Extract the (x, y) coordinate from the center of the cell holding the provided text.  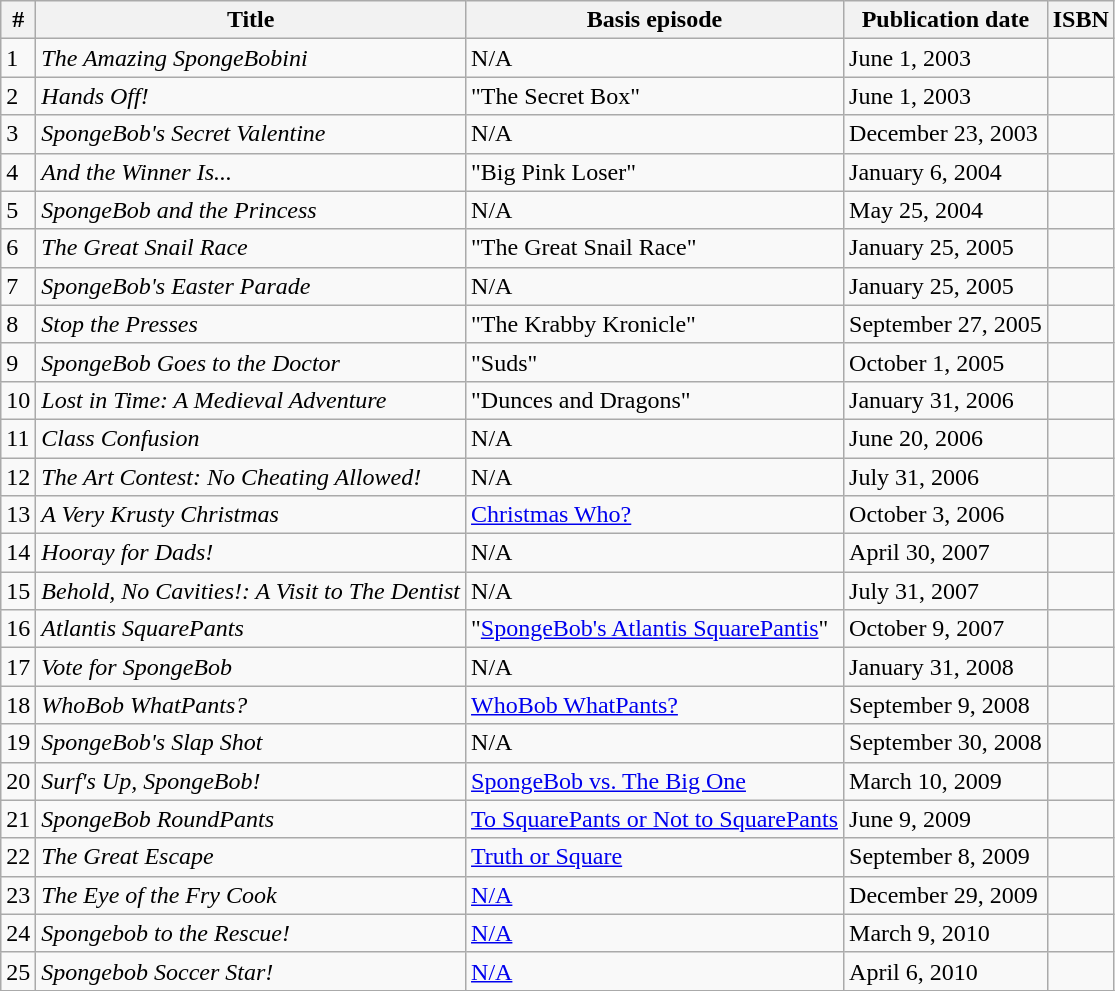
2 (18, 96)
December 23, 2003 (946, 134)
18 (18, 705)
January 31, 2008 (946, 667)
19 (18, 743)
14 (18, 553)
"Suds" (655, 362)
3 (18, 134)
The Great Escape (251, 857)
"Big Pink Loser" (655, 172)
October 9, 2007 (946, 629)
"The Great Snail Race" (655, 248)
Publication date (946, 20)
"SpongeBob's Atlantis SquarePantis" (655, 629)
# (18, 20)
"Dunces and Dragons" (655, 400)
May 25, 2004 (946, 210)
Lost in Time: A Medieval Adventure (251, 400)
The Amazing SpongeBobini (251, 58)
Truth or Square (655, 857)
12 (18, 477)
13 (18, 515)
21 (18, 819)
October 1, 2005 (946, 362)
16 (18, 629)
March 9, 2010 (946, 933)
5 (18, 210)
7 (18, 286)
Surf's Up, SpongeBob! (251, 781)
March 10, 2009 (946, 781)
15 (18, 591)
January 31, 2006 (946, 400)
20 (18, 781)
June 9, 2009 (946, 819)
Hooray for Dads! (251, 553)
Behold, No Cavities!: A Visit to The Dentist (251, 591)
The Eye of the Fry Cook (251, 895)
December 29, 2009 (946, 895)
SpongeBob vs. The Big One (655, 781)
SpongeBob RoundPants (251, 819)
1 (18, 58)
April 30, 2007 (946, 553)
SpongeBob and the Princess (251, 210)
SpongeBob's Secret Valentine (251, 134)
SpongeBob Goes to the Doctor (251, 362)
Vote for SpongeBob (251, 667)
Hands Off! (251, 96)
Class Confusion (251, 438)
11 (18, 438)
8 (18, 324)
SpongeBob's Easter Parade (251, 286)
"The Secret Box" (655, 96)
10 (18, 400)
24 (18, 933)
9 (18, 362)
SpongeBob's Slap Shot (251, 743)
"The Krabby Kronicle" (655, 324)
October 3, 2006 (946, 515)
ISBN (1080, 20)
23 (18, 895)
The Great Snail Race (251, 248)
Spongebob Soccer Star! (251, 971)
Basis episode (655, 20)
June 20, 2006 (946, 438)
Christmas Who? (655, 515)
July 31, 2007 (946, 591)
September 8, 2009 (946, 857)
Atlantis SquarePants (251, 629)
April 6, 2010 (946, 971)
22 (18, 857)
4 (18, 172)
September 27, 2005 (946, 324)
January 6, 2004 (946, 172)
Title (251, 20)
Stop the Presses (251, 324)
July 31, 2006 (946, 477)
25 (18, 971)
6 (18, 248)
A Very Krusty Christmas (251, 515)
Spongebob to the Rescue! (251, 933)
September 30, 2008 (946, 743)
September 9, 2008 (946, 705)
The Art Contest: No Cheating Allowed! (251, 477)
To SquarePants or Not to SquarePants (655, 819)
17 (18, 667)
And the Winner Is... (251, 172)
